Determine the [x, y] coordinate at the center of the cell enclosing the given text.  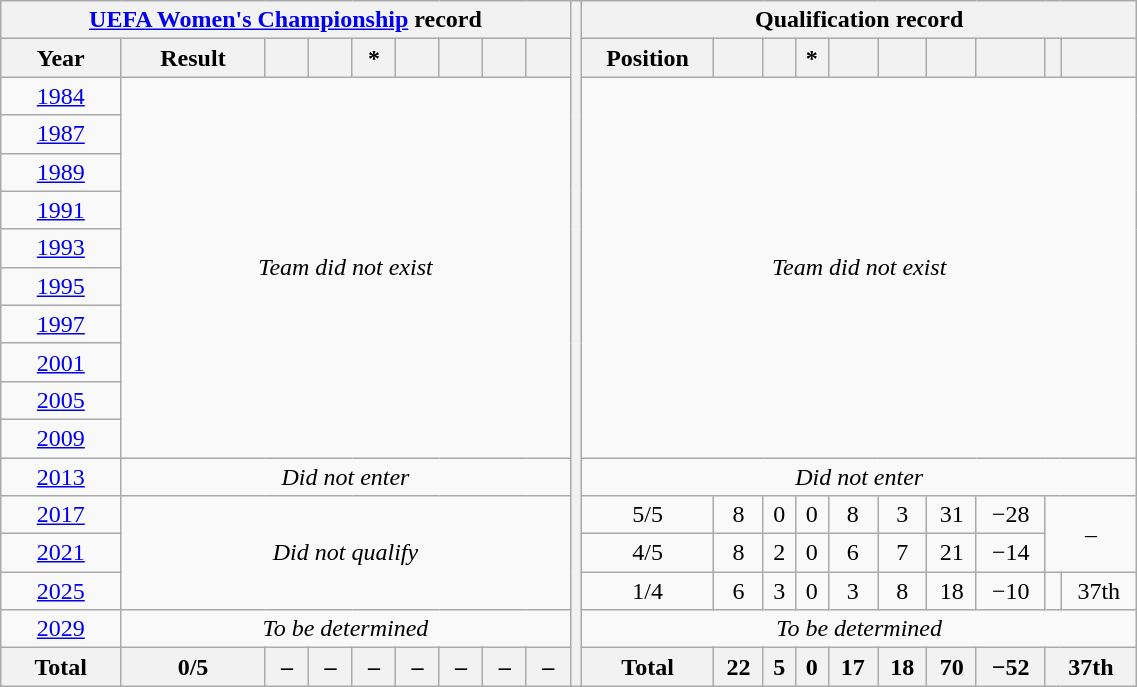
UEFA Women's Championship record [286, 20]
1995 [61, 286]
1993 [61, 248]
−10 [1010, 591]
2029 [61, 629]
21 [952, 553]
Did not qualify [346, 553]
−52 [1010, 667]
2009 [61, 438]
2005 [61, 400]
Position [647, 58]
1989 [61, 172]
7 [902, 553]
17 [852, 667]
−28 [1010, 515]
Year [61, 58]
2 [780, 553]
2017 [61, 515]
2021 [61, 553]
1984 [61, 96]
−14 [1010, 553]
Result [193, 58]
1/4 [647, 591]
70 [952, 667]
0/5 [193, 667]
2025 [61, 591]
2001 [61, 362]
5/5 [647, 515]
31 [952, 515]
2013 [61, 477]
22 [738, 667]
4/5 [647, 553]
1987 [61, 134]
Qualification record [858, 20]
1991 [61, 210]
5 [780, 667]
1997 [61, 324]
